Pinpoint the cell where the given text exists, returning its [x, y] midpoint coordinate. 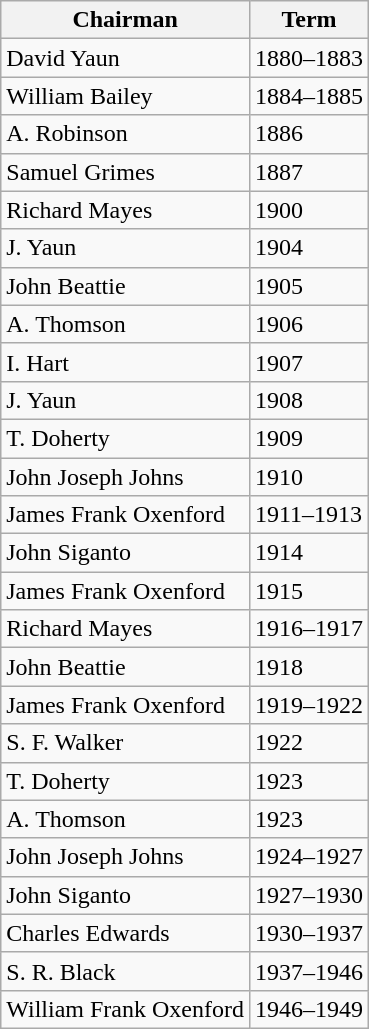
1887 [308, 172]
1930–1937 [308, 933]
1908 [308, 400]
Samuel Grimes [126, 172]
I. Hart [126, 362]
1911–1913 [308, 515]
1909 [308, 438]
1907 [308, 362]
A. Robinson [126, 134]
S. R. Black [126, 971]
S. F. Walker [126, 743]
1924–1927 [308, 857]
1927–1930 [308, 895]
1922 [308, 743]
1904 [308, 248]
1900 [308, 210]
1919–1922 [308, 705]
Chairman [126, 20]
1880–1883 [308, 58]
1884–1885 [308, 96]
1937–1946 [308, 971]
1914 [308, 553]
1910 [308, 477]
1886 [308, 134]
1916–1917 [308, 629]
1915 [308, 591]
1946–1949 [308, 1009]
Charles Edwards [126, 933]
Term [308, 20]
David Yaun [126, 58]
1906 [308, 324]
William Bailey [126, 96]
1918 [308, 667]
1905 [308, 286]
William Frank Oxenford [126, 1009]
